Locate the cell with the specified text and output its [x, y] center coordinate. 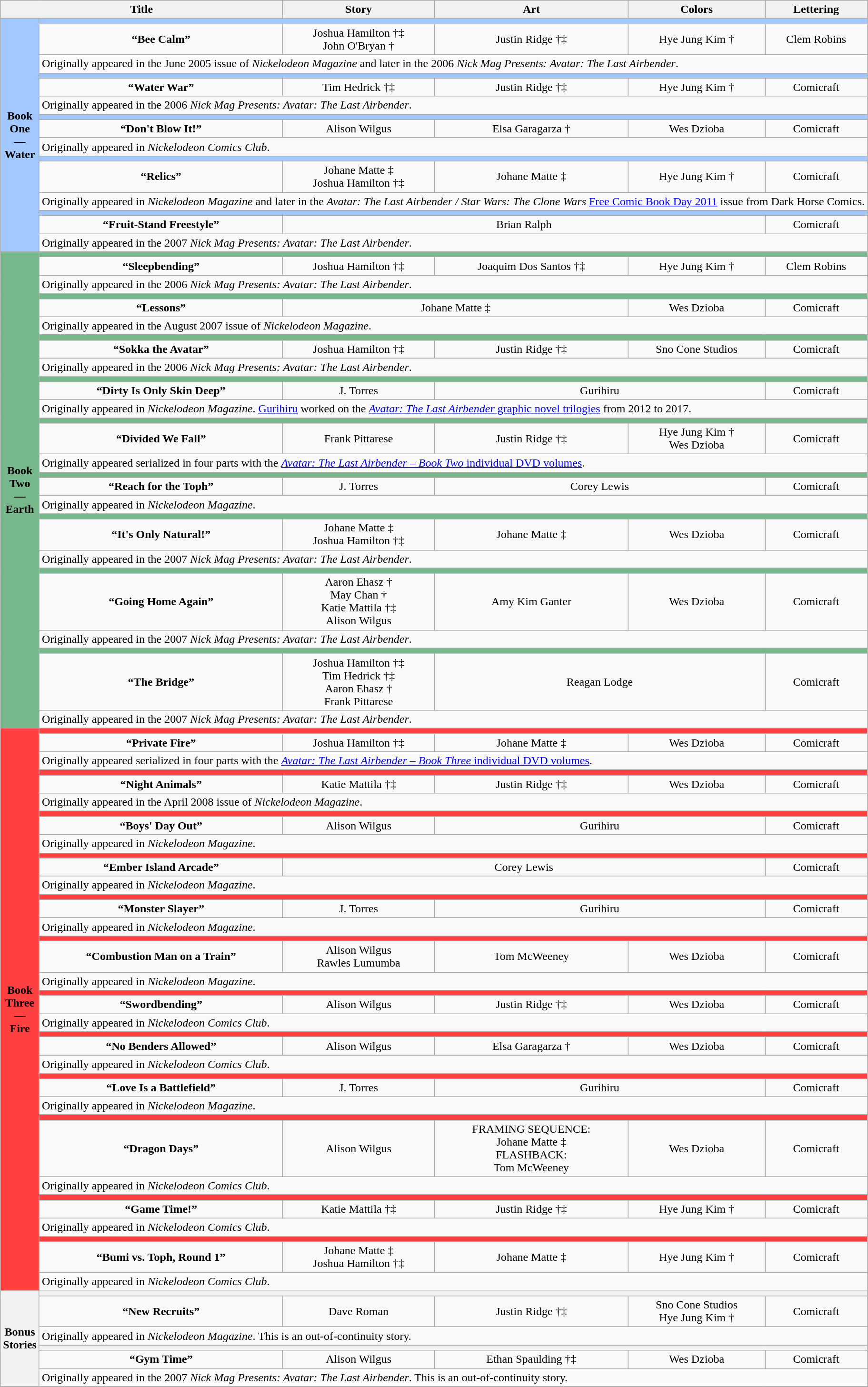
“Night Animals” [161, 784]
Frank Pittarese [359, 439]
Joshua Hamilton †‡Tim Hedrick †‡Aaron Ehasz †Frank Pittarese [359, 682]
Aaron Ehasz †May Chan †Katie Mattila †‡Alison Wilgus [359, 602]
Originally appeared in the April 2008 issue of Nickelodeon Magazine. [453, 802]
“New Recruits” [161, 1311]
Story [359, 10]
Hye Jung Kim †Wes Dzioba [697, 439]
“Sleepbending” [161, 266]
Originally appeared serialized in four parts with the Avatar: The Last Airbender – Book Three individual DVD volumes. [453, 761]
BookTwo—Earth [20, 490]
“Dirty Is Only Skin Deep” [161, 390]
Sno Cone StudiosHye Jung Kim † [697, 1311]
Amy Kim Ganter [531, 602]
“Combustion Man on a Train” [161, 956]
Title [142, 10]
Originally appeared in Nickelodeon Magazine. Gurihiru worked on the Avatar: The Last Airbender graphic novel trilogies from 2012 to 2017. [453, 409]
“Relics” [161, 176]
“Ember Island Arcade” [161, 867]
Brian Ralph [524, 225]
Originally appeared in the 2007 Nick Mag Presents: Avatar: The Last Airbender. This is an out-of-continuity story. [453, 1377]
Joshua Hamilton †‡John O'Bryan † [359, 39]
“Don't Blow It!” [161, 129]
“Water War” [161, 87]
FRAMING SEQUENCE:Johane Matte ‡FLASHBACK:Tom McWeeney [531, 1148]
Johane Matte ‡Joshua Hamilton †‡ [359, 176]
Alison WilgusRawles Lumumba [359, 956]
“Reach for the Toph” [161, 487]
“Love Is a Battlefield” [161, 1088]
Colors [697, 10]
“Going Home Again” [161, 602]
“Lessons” [161, 308]
Sno Cone Studios [697, 349]
“Swordbending” [161, 1005]
“Divided We Fall” [161, 439]
Tom McWeeney [531, 956]
“Boys' Day Out” [161, 826]
Ethan Spaulding †‡ [531, 1359]
BookThree—Fire [20, 1009]
“Bee Calm” [161, 39]
“Fruit-Stand Freestyle” [161, 225]
Originally appeared serialized in four parts with the Avatar: The Last Airbender – Book Two individual DVD volumes. [453, 463]
“It's Only Natural!” [161, 534]
Reagan Lodge [599, 682]
“Monster Slayer” [161, 908]
Art [531, 10]
“The Bridge” [161, 682]
Originally appeared in the June 2005 issue of Nickelodeon Magazine and later in the 2006 Nick Mag Presents: Avatar: The Last Airbender. [453, 64]
Joaquim Dos Santos †‡ [531, 266]
Originally appeared in the August 2007 issue of Nickelodeon Magazine. [453, 326]
“Game Time!” [161, 1209]
“Private Fire” [161, 742]
“Dragon Days” [161, 1148]
BookOne—Water [20, 135]
“Gym Time” [161, 1359]
“Sokka the Avatar” [161, 349]
Dave Roman [359, 1311]
Originally appeared in Nickelodeon Magazine. This is an out-of-continuity story. [453, 1336]
“Bumi vs. Toph, Round 1” [161, 1257]
BonusStories [20, 1339]
Tim Hedrick †‡ [359, 87]
“No Benders Allowed” [161, 1046]
Lettering [816, 10]
